Locate the cell with the specified text and output its [X, Y] center coordinate. 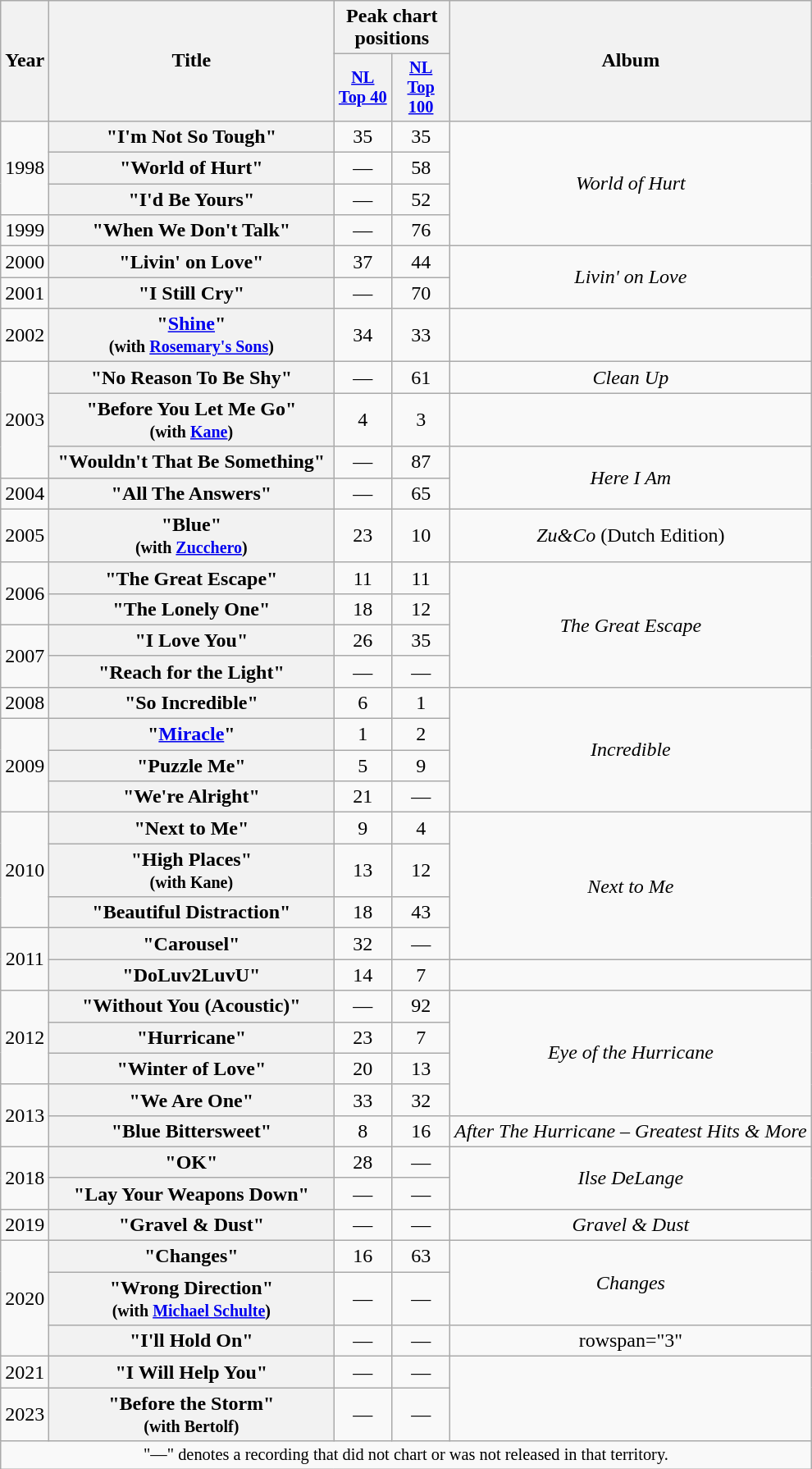
"Puzzle Me" [192, 766]
76 [422, 231]
Livin' on Love [632, 277]
"Hurricane" [192, 1037]
"Winter of Love" [192, 1069]
NLTop 100 [422, 88]
43 [422, 913]
After The Hurricane – Greatest Hits & More [632, 1131]
Year [25, 61]
34 [363, 335]
"I Will Help You" [192, 1372]
37 [363, 262]
Incredible [632, 749]
2019 [25, 1224]
"Blue Bittersweet" [192, 1131]
2004 [25, 493]
2023 [25, 1415]
"Blue"(with Zucchero) [192, 535]
63 [422, 1256]
2007 [25, 656]
"Next to Me" [192, 828]
6 [363, 702]
2000 [25, 262]
World of Hurt [632, 183]
2018 [25, 1178]
"I Still Cry" [192, 293]
52 [422, 199]
92 [422, 1006]
14 [363, 975]
28 [363, 1162]
70 [422, 293]
"World of Hurt" [192, 168]
"Wouldn't That Be Something" [192, 462]
1998 [25, 167]
"Before You Let Me Go"(with Kane) [192, 420]
"DoLuv2LuvU" [192, 975]
Album [632, 61]
Ilse DeLange [632, 1178]
2012 [25, 1037]
20 [363, 1069]
NLTop 40 [363, 88]
"Beautiful Distraction" [192, 913]
"When We Don't Talk" [192, 231]
44 [422, 262]
8 [363, 1131]
"We Are One" [192, 1100]
3 [422, 420]
2009 [25, 766]
"So Incredible" [192, 702]
Zu&Co (Dutch Edition) [632, 535]
"I Love You" [192, 640]
"I'll Hold On" [192, 1341]
2006 [25, 593]
"—" denotes a recording that did not chart or was not released in that territory. [406, 1455]
Here I Am [632, 478]
"Without You (Acoustic)" [192, 1006]
Peak chart positions [392, 28]
"I'd Be Yours" [192, 199]
2008 [25, 702]
Next to Me [632, 886]
"No Reason To Be Shy" [192, 378]
"We're Alright" [192, 797]
"The Lonely One" [192, 609]
The Great Escape [632, 625]
Eye of the Hurricane [632, 1053]
"Lay Your Weapons Down" [192, 1193]
21 [363, 797]
"Reach for the Light" [192, 671]
"OK" [192, 1162]
Changes [632, 1284]
"Shine"(with Rosemary's Sons) [192, 335]
"I'm Not So Tough" [192, 136]
"Livin' on Love" [192, 262]
2003 [25, 420]
"The Great Escape" [192, 578]
58 [422, 168]
61 [422, 378]
2011 [25, 959]
87 [422, 462]
65 [422, 493]
"Gravel & Dust" [192, 1224]
2010 [25, 870]
rowspan="3" [632, 1341]
2020 [25, 1298]
2005 [25, 535]
26 [363, 640]
"Changes" [192, 1256]
"Before the Storm"(with Bertolf) [192, 1415]
"Wrong Direction"(with Michael Schulte) [192, 1298]
2001 [25, 293]
2013 [25, 1115]
2 [422, 734]
"Miracle" [192, 734]
2002 [25, 335]
Clean Up [632, 378]
2021 [25, 1372]
Title [192, 61]
"High Places"(with Kane) [192, 870]
"Carousel" [192, 944]
1999 [25, 231]
Gravel & Dust [632, 1224]
5 [363, 766]
10 [422, 535]
"All The Answers" [192, 493]
